Capture the cell that displays the provided text and extract its [x, y] central coordinate. 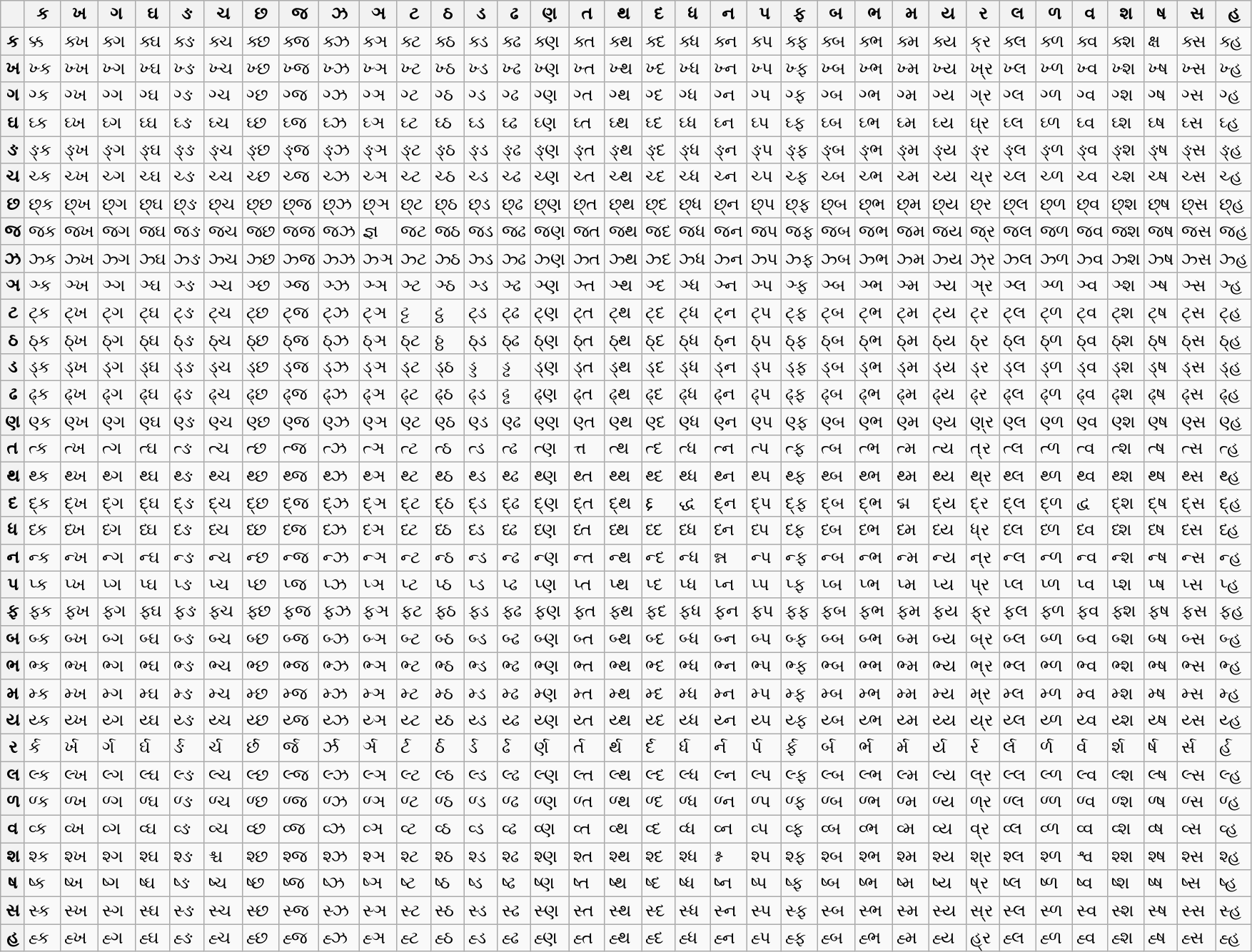
ઞ્સ [1196, 285]
ય્ભ [874, 720]
થ્ઙ [187, 476]
ઙ્છ [261, 150]
ટ્ષ [1161, 313]
ચ્ઢ [514, 177]
ય્સ [1196, 720]
ઙ્જ [299, 150]
થ્શ [1126, 476]
દ્થ [623, 503]
જ્ધ [692, 231]
ન્ર [983, 557]
દ્વ [1091, 503]
ફ્લ [1018, 612]
ઘ્ભ [874, 123]
ઞ્ઝ [339, 285]
ન્ય [948, 557]
પ્છ [261, 584]
ષ્ષ [1161, 883]
થ્ડ [481, 476]
ટ્ઘ [153, 313]
ન્થ [623, 557]
ગ્ઞ [378, 96]
લ્ક [42, 774]
છ્ન [728, 204]
ચ્જ [299, 177]
દ્ઙ [187, 503]
ન્ષ [1161, 557]
ણ્ટ [414, 422]
મ્ધ [692, 693]
દ્ચ [223, 503]
ત્છ [261, 449]
ચ્ક [42, 177]
ભ્ઘ [153, 666]
છ્ઞ [378, 204]
ન્ભ [874, 557]
ભ્ક [42, 666]
ઞ્શ [1126, 285]
પ્ય [948, 584]
જ્ણ [550, 231]
ફ્ઙ [187, 612]
સ્સ [1196, 911]
શ્ઙ [187, 856]
ઘ્બ [837, 123]
ઢ્ષ [1161, 395]
ળ્સ [1196, 802]
ર્દ [658, 747]
મ્ત [587, 693]
ઠ્ગ [116, 340]
ઘ્ત [587, 123]
પ્સ [1196, 584]
ઝ્છ [261, 258]
ટ્શ [1126, 313]
ઠ્મ [911, 340]
ચ્લ [1018, 177]
હ્ગ [116, 938]
ન્વ [1091, 557]
શ્વ [1091, 856]
ડ્સ [1196, 368]
ઘ્પ [764, 123]
ત્બ [837, 449]
ત્જ [299, 449]
ચ્ણ [550, 177]
ત્ક [42, 449]
ણ્ડ [481, 422]
ઠ્ઢ [514, 340]
ન્ક [42, 557]
પ્પ [764, 584]
સ્ખ [79, 911]
થ્ઠ [447, 476]
જ્સ [1196, 231]
વ્ખ [79, 829]
ઠ્ન [728, 340]
ડ્લ [1018, 368]
પ્ઠ [447, 584]
ભ્વ [1091, 666]
મ્ઞ [378, 693]
ર્ઞ [378, 747]
વ્લ [1018, 829]
ઘ્મ [911, 123]
ઙ્ઝ [339, 150]
ત્ઠ [447, 449]
વ્ર [983, 829]
ઠ્ઝ [339, 340]
ણ્ઞ [378, 422]
છ્શ [1126, 204]
ડ્હ [1233, 368]
સ્ઝ [339, 911]
ઢ્ઢ [514, 395]
લ્મ [911, 774]
ફ્ડ [481, 612]
છ્ઢ [514, 204]
ક્ઞ [378, 41]
ફ્ઞ [378, 612]
સ્ઘ [153, 911]
ર્ષ [1161, 747]
ઠ્ડ [481, 340]
ત્ટ [414, 449]
હ્ડ [481, 938]
ળ્ણ [550, 802]
ન્બ [837, 557]
ક્ઠ [447, 41]
ત્પ [764, 449]
પ્ઝ [339, 584]
ચ્શ [1126, 177]
થ્ગ [116, 476]
દ્સ [1196, 503]
ડ્ય [948, 368]
ધ્ડ [481, 530]
ત્ન [728, 449]
છ્ત [587, 204]
ઠ્ઘ [153, 340]
ચ્બ [837, 177]
ઘ્ફ [799, 123]
ટ્સ [1196, 313]
ઘ્ચ [223, 123]
ઠ્બ [837, 340]
ન્શ [1126, 557]
મ્ઝ [339, 693]
ડ્પ [764, 368]
ન્ડ [481, 557]
ર્ગ [116, 747]
ર્બ [837, 747]
ખ્ગ [116, 69]
ધ્છ [261, 530]
ઝ્ન [728, 258]
ખ્ઠ [447, 69]
ઘ્ડ [481, 123]
ઘ્જ [299, 123]
ન્ઝ [339, 557]
ભ્ઝ [339, 666]
ન્મ [911, 557]
શ્જ [299, 856]
વ્દ [658, 829]
ફ્ઢ [514, 612]
ર્સ [1196, 747]
ટ્મ [911, 313]
ઝ્ચ [223, 258]
ળ્ધ [692, 802]
બ્ર [983, 639]
સ્ચ [223, 911]
છ્ધ [692, 204]
હ્ધ [692, 938]
શ્ળ [1054, 856]
ષ્લ [1018, 883]
ટ્હ [1233, 313]
ન્પ [764, 557]
ઞ્ધ [692, 285]
થ્જ [299, 476]
સ્ટ [414, 911]
ન્ન [728, 557]
જ્ઢ [514, 231]
ઝ્દ [658, 258]
પ્બ [837, 584]
ષ્દ [658, 883]
ગ્લ [1018, 96]
જ્ન [728, 231]
ષ્વ [1091, 883]
ક્વ [1091, 41]
ઞ્દ [658, 285]
જ્ત [587, 231]
ષ્ઘ [153, 883]
ઞ્ન [728, 285]
ષ્પ [764, 883]
ઘ્ઝ [339, 123]
ઢ્ઝ [339, 395]
ખ્ણ [550, 69]
ન્છ [261, 557]
ષ્મ [911, 883]
ઠ્ષ [1161, 340]
ચ્સ [1196, 177]
ર્ક [42, 747]
ક્ધ [692, 41]
ગ્ય [948, 96]
ક્ડ [481, 41]
વ્ઘ [153, 829]
ધ્ક [42, 530]
ફ્ઘ [153, 612]
જ્ગ [116, 231]
ધ્ખ [79, 530]
ઞ્લ [1018, 285]
છ્પ [764, 204]
હ્સ [1196, 938]
ભ્ગ [116, 666]
હ્ભ [874, 938]
ભ્ત [587, 666]
દ્ટ [414, 503]
ડ્બ [837, 368]
ભ્પ [764, 666]
ઞ્પ [764, 285]
ત્ઢ [514, 449]
દ્જ [299, 503]
ઙ્મ [911, 150]
હ્મ [911, 938]
મ્મ [911, 693]
ફ્ધ [692, 612]
દ્ગ [116, 503]
ગ્થ [623, 96]
ણ્ગ [116, 422]
ઝ્સ [1196, 258]
ઢ્હ [1233, 395]
ધ્ભ [874, 530]
પ્ન [728, 584]
ડ્ઝ [339, 368]
ભ્ષ [1161, 666]
મ્ખ [79, 693]
સ્ષ [1161, 911]
જ્ષ [1161, 231]
થ્ઝ [339, 476]
બ્ખ [79, 639]
બ્વ [1091, 639]
ભ્લ [1018, 666]
ઘ્ઢ [514, 123]
ષ્ખ [79, 883]
ડ્ટ [414, 368]
ફ્ખ [79, 612]
ય્ક [42, 720]
છ્ર [983, 204]
ઠ્ટ [414, 340]
ડ્વ [1091, 368]
શ્ચ [223, 856]
ફ્ફ [799, 612]
ળ્પ [764, 802]
થ્થ [623, 476]
વ્ડ [481, 829]
ડ્થ [623, 368]
ત્ચ [223, 449]
ચ્ચ [223, 177]
સ્ફ [799, 911]
લ્ધ [692, 774]
ભ્મ [911, 666]
શ્ઝ [339, 856]
ષ્જ [299, 883]
ટ્વ [1091, 313]
ઘ્ય [948, 123]
બ્ક [42, 639]
ષ્ઠ [447, 883]
ણ્ફ [799, 422]
ફ્વ [1091, 612]
ઘ્હ [1233, 123]
ઢ્થ [623, 395]
ડ્ભ [874, 368]
થ્વ [1091, 476]
બ્જ [299, 639]
ખ્સ [1196, 69]
ળ્જ [299, 802]
ષ્ર [983, 883]
ય્ચ [223, 720]
ગ્ન [728, 96]
મ્જ [299, 693]
દ્ઞ [378, 503]
ઙ્હ [1233, 150]
ય્ધ [692, 720]
ધ્ર [983, 530]
ડ્ષ [1161, 368]
ળ્ટ [414, 802]
ણ્બ [837, 422]
દ્ડ [481, 503]
બ્ત [587, 639]
જ્ડ [481, 231]
ડ્ન [728, 368]
બ્બ [837, 639]
ધ્વ [1091, 530]
બ્દ [658, 639]
ઘ્દ [658, 123]
ટ્ઢ [514, 313]
લ્લ [1018, 774]
ણ્ઝ [339, 422]
ફ્થ [623, 612]
ખ્ટ [414, 69]
ભ્થ [623, 666]
છ્ભ [874, 204]
ઝ્ટ [414, 258]
ઝ્હ [1233, 258]
ય્ઢ [514, 720]
હ્ય [948, 938]
ઠ્ર [983, 340]
ળ્ચ [223, 802]
બ્થ [623, 639]
પ્ળ [1054, 584]
ળ્ર [983, 802]
ચ્ત [587, 177]
ષ્ચ [223, 883]
ખ્ડ [481, 69]
છ્ય [948, 204]
ખ્પ [764, 69]
શ્ષ [1161, 856]
પ્ટ [414, 584]
જ્લ [1018, 231]
ચ્ષ [1161, 177]
હ્ઙ [187, 938]
ર્ચ [223, 747]
ઝ્ખ [79, 258]
ગ્બ [837, 96]
જ્ળ [1054, 231]
ઝ્જ [299, 258]
ક્ય [948, 41]
ક્જ [299, 41]
ક્ચ [223, 41]
ય્બ [837, 720]
ડ્ણ [550, 368]
જ્વ [1091, 231]
પ્ણ [550, 584]
મ્ફ [799, 693]
વ્ન [728, 829]
લ્ષ [1161, 774]
ઠ્સ [1196, 340]
ગ્ઙ [187, 96]
જ્ય [948, 231]
ઝ્લ [1018, 258]
ઝ્શ [1126, 258]
ઠ્ય [948, 340]
ચ્ઠ [447, 177]
ઢ્ઘ [153, 395]
દ્ખ [79, 503]
ફ્મ [911, 612]
ચ્થ [623, 177]
જ્ઘ [153, 231]
હ્ચ [223, 938]
ધ્ઝ [339, 530]
ભ્ધ [692, 666]
ળ્છ [261, 802]
ખ્ઢ [514, 69]
ધ્બ [837, 530]
ળ્હ [1233, 802]
ટ્ણ [550, 313]
ળ્ષ [1161, 802]
ટ્ઙ [187, 313]
હ્ખ [79, 938]
થ્મ [911, 476]
ર્ય [948, 747]
લ્ણ [550, 774]
ષ્ઝ [339, 883]
ન્દ [658, 557]
ળ્ઠ [447, 802]
ક્ટ [414, 41]
ઞ્હ [1233, 285]
બ્લ [1018, 639]
ન્ઞ [378, 557]
ઙ્ગ [116, 150]
ડ્ર [983, 368]
ટ્પ [764, 313]
ક્મ [911, 41]
ર્ણ [550, 747]
શ્શ [1126, 856]
ઝ્ઝ [339, 258]
હ્ટ [414, 938]
ખ્હ [1233, 69]
ક્ત [587, 41]
જ્ઠ [447, 231]
ઞ્ઘ [153, 285]
ફ્ય [948, 612]
બ્પ [764, 639]
ખ્ળ [1054, 69]
થ્ત [587, 476]
લ્દ [658, 774]
ણ્સ [1196, 422]
ડ્ગ [116, 368]
ઢ્બ [837, 395]
ઝ્ઠ [447, 258]
બ્ફ [799, 639]
ટ્ધ [692, 313]
ઝ્ય [948, 258]
ઢ્ઞ [378, 395]
શ્ય [948, 856]
ક્થ [623, 41]
ચ્પ [764, 177]
ર્ર [983, 747]
ક્લ [1018, 41]
ઠ્શ [1126, 340]
ડ્ફ [799, 368]
ઞ્ણ [550, 285]
ભ્ઢ [514, 666]
દ્ર [983, 503]
ખ્ઙ [187, 69]
વ્ઙ [187, 829]
વ્શ [1126, 829]
ખ્ભ [874, 69]
ટ્થ [623, 313]
ઞ્ભ [874, 285]
ડ્જ [299, 368]
ચ્ર [983, 177]
ય્પ [764, 720]
ળ્ઞ [378, 802]
મ્શ [1126, 693]
ણ્ઠ [447, 422]
થ્ધ [692, 476]
ય્ણ [550, 720]
ર્લ [1018, 747]
ણ્થ [623, 422]
ન્ચ [223, 557]
ગ્ડ [481, 96]
થ્ષ [1161, 476]
હ્પ [764, 938]
ઠ્પ [764, 340]
ચ્ધ [692, 177]
મ્દ [658, 693]
થ્ચ [223, 476]
ષ્ણ [550, 883]
ખ્જ [299, 69]
ડ્ઠ [447, 368]
લ્ઠ [447, 774]
ળ્લ [1018, 802]
ય્જ [299, 720]
સ્જ [299, 911]
ય્ટ [414, 720]
ડ્ત [587, 368]
ગ્દ [658, 96]
ય્ષ [1161, 720]
ધ્ઞ [378, 530]
ક્ગ [116, 41]
ટ્ઞ [378, 313]
દ્ધ [692, 503]
ઞ્ઞ [378, 285]
ઙ્ઙ [187, 150]
ચ્ડ [481, 177]
ટ્જ [299, 313]
પ્ર [983, 584]
દ્હ [1233, 503]
ચ્ટ [414, 177]
થ્ર [983, 476]
જ્છ [261, 231]
ઠ્દ [658, 340]
થ્ભ [874, 476]
સ્ભ [874, 911]
ક્ન [728, 41]
લ્ઢ [514, 774]
ત્ળ [1054, 449]
ઙ્સ [1196, 150]
શ્ડ [481, 856]
હ્વ [1091, 938]
સ્ન [728, 911]
ઝ્મ [911, 258]
ધ્શ [1126, 530]
બ્ઠ [447, 639]
ચ્ઙ [187, 177]
ઠ્ઞ [378, 340]
પ્જ [299, 584]
થ્સ [1196, 476]
ય્શ [1126, 720]
ઘ્છ [261, 123]
ઝ્ળ [1054, 258]
થ્ખ [79, 476]
ગ્પ [764, 96]
જ્ફ [799, 231]
ઢ્શ [1126, 395]
બ્ણ [550, 639]
ઙ્ભ [874, 150]
ઘ્ખ [79, 123]
ક્ક [42, 41]
બ્મ [911, 639]
ળ્ળ [1054, 802]
ટ્લ [1018, 313]
સ્ડ [481, 911]
દ્ક [42, 503]
ચ્દ [658, 177]
ઝ્ઙ [187, 258]
ચ્ગ [116, 177]
હ્ઞ [378, 938]
ટ્દ [658, 313]
સ્ર [983, 911]
ગ્ચ [223, 96]
ડ્ઙ [187, 368]
લ્ય [948, 774]
જ્પ [764, 231]
ઙ્ચ [223, 150]
ન્ગ [116, 557]
ઠ્ત [587, 340]
મ્છ [261, 693]
ત્ઞ [378, 449]
ત્દ [658, 449]
ણ્ધ [692, 422]
ઘ્શ [1126, 123]
વ્સ [1196, 829]
ષ્ઢ [514, 883]
ર્ઝ [339, 747]
લ્ઝ [339, 774]
ટ્ફ [799, 313]
વ્બ [837, 829]
વ્ઢ [514, 829]
બ્ઙ [187, 639]
ઢ્ત [587, 395]
ફ્દ [658, 612]
બ્ઢ [514, 639]
ઙ્ઢ [514, 150]
વ્ભ [874, 829]
ભ્ફ [799, 666]
ભ્ન [728, 666]
ણ્ખ [79, 422]
બ્ભ [874, 639]
ર્ઠ [447, 747]
ખ્ઘ [153, 69]
ન્ણ [550, 557]
ર્ત [587, 747]
શ્ઢ [514, 856]
છ્ટ [414, 204]
ર્ફ [799, 747]
ઞ્બ [837, 285]
ફ્ટ [414, 612]
ઙ્ણ [550, 150]
ય્ત [587, 720]
ઠ્ભ [874, 340]
હ્ઠ [447, 938]
છ્મ [911, 204]
જ્ટ [414, 231]
ખ્ક [42, 69]
ધ્લ [1018, 530]
ય્ઘ [153, 720]
ચ્ઞ [378, 177]
ય્ઙ [187, 720]
દ્ય [948, 503]
શ્દ [658, 856]
હ્ન [728, 938]
મ્ઠ [447, 693]
ક્હ [1233, 41]
લ્વ [1091, 774]
ઢ્સ [1196, 395]
ઙ્ડ [481, 150]
ખ્ય [948, 69]
ગ્ઝ [339, 96]
ડ્ઞ [378, 368]
ટ્ભ [874, 313]
છ્સ [1196, 204]
સ્ણ [550, 911]
ચ્ળ [1054, 177]
ક્સ [1196, 41]
ઝ્પ [764, 258]
ચ્છ [261, 177]
ષ્શ [1126, 883]
લ્ન [728, 774]
ટ્ઝ [339, 313]
થ્ન [728, 476]
દ્ઠ [447, 503]
ભ્ણ [550, 666]
ઙ્ખ [79, 150]
ઠ્ઠ [447, 340]
બ્ન [728, 639]
થ્ણ [550, 476]
ય્ર [983, 720]
ઢ્ધ [692, 395]
ણ્ત [587, 422]
છ્ળ [1054, 204]
ણ્ણ [550, 422]
છ્જ [299, 204]
ત્ઘ [153, 449]
લ્બ [837, 774]
ડ્ચ [223, 368]
ણ્ચ [223, 422]
ઠ્વ [1091, 340]
ષ્થ [623, 883]
શ્બ [837, 856]
સ્ત [587, 911]
હ્થ [623, 938]
ટ્ય [948, 313]
ઢ્લ [1018, 395]
મ્લ [1018, 693]
લ્ડ [481, 774]
ગ્શ [1126, 96]
વ્મ [911, 829]
ઝ્વ [1091, 258]
ણ્શ [1126, 422]
ગ્ળ [1054, 96]
ળ્બ [837, 802]
ય્ય [948, 720]
ફ્ન [728, 612]
ગ્ત [587, 96]
ઠ્છ [261, 340]
ફ્ણ [550, 612]
ષ્ન [728, 883]
ઙ્ત [587, 150]
વ્ધ [692, 829]
થ્ફ [799, 476]
ડ્દ [658, 368]
ઠ્ઙ [187, 340]
ભ્બ [837, 666]
સ્બ [837, 911]
ન્ઘ [153, 557]
ઘ્થ [623, 123]
ગ્ર [983, 96]
ષ્ત [587, 883]
ચ્ન [728, 177]
છ્ઝ [339, 204]
ળ્મ [911, 802]
ણ્ઘ [153, 422]
પ્લ [1018, 584]
ત્ખ [79, 449]
ત્ઝ [339, 449]
ગ્ક [42, 96]
સ્શ [1126, 911]
ય્ન [728, 720]
ર્ળ [1054, 747]
ઞ્ડ [481, 285]
ટ્ક [42, 313]
ક્પ [764, 41]
ન્ઠ [447, 557]
ડ્ઘ [153, 368]
પ્વ [1091, 584]
હ્હ [1233, 938]
ત્ફ [799, 449]
ભ્જ [299, 666]
દ્બ [837, 503]
ષ્ઞ [378, 883]
ર્હ [1233, 747]
વ્છ [261, 829]
ઢ્ફ [799, 395]
ભ્ળ [1054, 666]
થ્છ [261, 476]
ફ્ચ [223, 612]
ળ્ક [42, 802]
ડ્ક [42, 368]
ઙ્ષ [1161, 150]
ભ્ભ [874, 666]
દ્ફ [799, 503]
હ્ષ [1161, 938]
પ્ઢ [514, 584]
પ્શ [1126, 584]
છ્ગ [116, 204]
ઢ્વ [1091, 395]
ખ્ફ [799, 69]
ભ્શ [1126, 666]
ખ્ર [983, 69]
ક્ખ [79, 41]
ગ્છ [261, 96]
પ્ધ [692, 584]
જ્હ [1233, 231]
ઘ્ન [728, 123]
ળ્ઢ [514, 802]
વ્હ [1233, 829]
ઠ્જ [299, 340]
દ્ત [587, 503]
ઙ્ફ [799, 150]
ક્ફ [799, 41]
ત્ર [983, 449]
જ્ઞ [378, 231]
બ્હ [1233, 639]
ર્ડ [481, 747]
ણ્ક [42, 422]
સ્ધ [692, 911]
ઘ્ઞ [378, 123]
ષ્ળ [1054, 883]
દ્ણ [550, 503]
જ્શ [1126, 231]
જ્ચ [223, 231]
ળ્ઝ [339, 802]
ગ્જ [299, 96]
ગ્ણ [550, 96]
દ્છ [261, 503]
ભ્ચ [223, 666]
ભ્ય [948, 666]
ણ્પ [764, 422]
ડ્શ [1126, 368]
છ્ષ [1161, 204]
ઝ્બ [837, 258]
ટ્ટ [414, 313]
પ્ગ [116, 584]
ઙ્વ [1091, 150]
લ્ઙ [187, 774]
ખ્છ [261, 69]
ડ્ધ [692, 368]
વ્ક [42, 829]
ધ્મ [911, 530]
ઙ્પ [764, 150]
ષ્ગ [116, 883]
ગ્ઢ [514, 96]
શ્ન [728, 856]
વ્ત [587, 829]
ય્ફ [799, 720]
થ્હ [1233, 476]
ન્ત [587, 557]
ય્ગ [116, 720]
ય્ઞ [378, 720]
શ્પ [764, 856]
મ્ર [983, 693]
દ્ઘ [153, 503]
ઞ્ર [983, 285]
ર્થ [623, 747]
લ્છ [261, 774]
ધ્ત [587, 530]
શ્સ [1196, 856]
ય્લ [1018, 720]
મ્થ [623, 693]
ળ્થ [623, 802]
ર્ભ [874, 747]
ફ્પ [764, 612]
ઢ્પ [764, 395]
મ્ટ [414, 693]
ણ્જ [299, 422]
શ્ઘ [153, 856]
ઠ્ધ [692, 340]
બ્ધ [692, 639]
મ્હ [1233, 693]
ન્જ [299, 557]
ઞ્વ [1091, 285]
ણ્દ [658, 422]
હ્દ [658, 938]
ચ્ખ [79, 177]
ળ્ય [948, 802]
ઠ્ક [42, 340]
ક્બ [837, 41]
ઘ્ળ [1054, 123]
ઝ્થ [623, 258]
જ્મ [911, 231]
ઘ્સ [1196, 123]
છ્થ [623, 204]
ઘ્વ [1091, 123]
શ્ત [587, 856]
ઢ્ન [728, 395]
ભ્ઞ [378, 666]
હ્ત [587, 938]
થ્પ [764, 476]
ખ્ચ [223, 69]
હ્ફ [799, 938]
મ્ચ [223, 693]
ષ્બ [837, 883]
હ્ક [42, 938]
હ્ર [983, 938]
ગ્મ [911, 96]
શ્ટ [414, 856]
ઙ્થ [623, 150]
ર્ટ [414, 747]
ધ્ઘ [153, 530]
ણ્હ [1233, 422]
ફ્ઠ [447, 612]
ધ્ફ [799, 530]
ખ્લ [1018, 69]
ચ્હ [1233, 177]
ત્થ [623, 449]
લ્ટ [414, 774]
મ્ભ [874, 693]
ર્જ [299, 747]
શ્ભ [874, 856]
ળ્ભ [874, 802]
પ્ષ [1161, 584]
ઙ્શ [1126, 150]
દ્લ [1018, 503]
ભ્સ [1196, 666]
ઙ્ન [728, 150]
પ્ક [42, 584]
ખ્વ [1091, 69]
ધ્પ [764, 530]
ત્ભ [874, 449]
ન્ઢ [514, 557]
ટ્ઠ [447, 313]
ત્શ [1126, 449]
લ્ઞ [378, 774]
ગ્ધ [692, 96]
ન્ધ [692, 557]
ઙ્ય [948, 150]
ભ્હ [1233, 666]
વ્વ [1091, 829]
ખ્ઝ [339, 69]
ઞ્ખ [79, 285]
વ્ઝ [339, 829]
ર્વ [1091, 747]
ય્ડ [481, 720]
ક્ઢ [514, 41]
લ્સ [1196, 774]
ગ્ટ [414, 96]
ટ્ર [983, 313]
સ્થ [623, 911]
ઝ્ઞ [378, 258]
ચ્ભ [874, 177]
ક્ળ [1054, 41]
ઢ્ણ [550, 395]
વ્ટ [414, 829]
ષ્હ [1233, 883]
ષ્સ [1196, 883]
ળ્ઙ [187, 802]
ગ્વ [1091, 96]
ચ્મ [911, 177]
ડ્ળ [1054, 368]
ખ્શ [1126, 69]
ય્હ [1233, 720]
દ્દ [658, 503]
ણ્ય [948, 422]
છ્ઠ [447, 204]
દ્ભ [874, 503]
ર્ધ [692, 747]
ઢ્ઠ [447, 395]
ય્દ [658, 720]
ઙ્ઠ [447, 150]
ટ્છ [261, 313]
છ્ખ [79, 204]
થ્ક [42, 476]
ખ્ધ [692, 69]
ઙ્લ [1018, 150]
લ્પ [764, 774]
બ્ષ [1161, 639]
ણ્ર [983, 422]
ફ્હ [1233, 612]
ધ્હ [1233, 530]
ઞ્ઠ [447, 285]
ધ્સ [1196, 530]
ત્ડ [481, 449]
ઘ્લ [1018, 123]
ઞ્ય [948, 285]
વ્ફ [799, 829]
ફ્બ [837, 612]
ઝ્ગ [116, 258]
ય્થ [623, 720]
ધ્થ [623, 530]
હ્લ [1018, 938]
હ્જ [299, 938]
ધ્ન [728, 530]
ઙ્બ [837, 150]
લ્ગ [116, 774]
ફ્ળ [1054, 612]
ધ્જ [299, 530]
દ્ઝ [339, 503]
ઢ્ટ [414, 395]
શ્ર [983, 856]
ળ્ગ [116, 802]
છ્લ [1018, 204]
ખ્ઞ [378, 69]
લ્ખ [79, 774]
સ્ઠ [447, 911]
ર્ઙ [187, 747]
ર્ઘ [153, 747]
ક્ઙ [187, 41]
શ્ણ [550, 856]
ધ્ગ [116, 530]
શ્લ [1018, 856]
ઝ્ક [42, 258]
ળ્ત [587, 802]
ભ્ઠ [447, 666]
સ્દ [658, 911]
સ્હ [1233, 911]
થ્ય [948, 476]
ઘ્ર [983, 123]
ય્ઝ [339, 720]
ત્હ [1233, 449]
જ્બ [837, 231]
ઘ્ધ [692, 123]
ઞ્ઙ [187, 285]
દ્ળ [1054, 503]
મ્ઘ [153, 693]
ઠ્હ [1233, 340]
ર્ઢ [514, 747]
ઞ્જ [299, 285]
ષ્ઙ [187, 883]
ક્શ [1126, 41]
ળ્વ [1091, 802]
ચ્ફ [799, 177]
ભ્દ [658, 666]
ધ્ળ [1054, 530]
ઙ્ઞ [378, 150]
શ્ફ [799, 856]
ગ્સ [1196, 96]
લ્ઘ [153, 774]
થ્બ [837, 476]
જ્ઙ [187, 231]
ય્ળ [1054, 720]
ય્ઠ [447, 720]
સ્ળ [1054, 911]
વ્જ [299, 829]
ન્સ [1196, 557]
ક્છ [261, 41]
ટ્ગ [116, 313]
ર્ન [728, 747]
જ્ઝ [339, 231]
ધ્ઠ [447, 530]
શ્ક [42, 856]
લ્શ [1126, 774]
સ્ઙ [187, 911]
છ્ફ [799, 204]
ઝ્ઘ [153, 258]
થ્ઞ [378, 476]
ચ્ય [948, 177]
ત્મ [911, 449]
ડ્છ [261, 368]
જ્દ [658, 231]
થ્ટ [414, 476]
સ્લ [1018, 911]
ઝ્ફ [799, 258]
ભ્ડ [481, 666]
ર્શ [1126, 747]
પ્ઞ [378, 584]
જ્ખ [79, 231]
ળ્શ [1126, 802]
ઘ્ણ [550, 123]
ઝ્ડ [481, 258]
ડ્ડ [481, 368]
ઢ્ચ [223, 395]
ત્ત [587, 449]
પ્ફ [799, 584]
ણ્વ [1091, 422]
ઙ્ટ [414, 150]
લ્હ [1233, 774]
ઠ્ણ [550, 340]
ઞ્ઢ [514, 285]
ઢ્ક [42, 395]
ખ્ત [587, 69]
બ્ય [948, 639]
શ્છ [261, 856]
મ્ષ [1161, 693]
ધ્ઙ [187, 530]
ઢ્જ [299, 395]
ફ્ષ [1161, 612]
ત્લ [1018, 449]
મ્પ [764, 693]
ત્સ [1196, 449]
પ્ઙ [187, 584]
પ્થ [623, 584]
ઠ્ચ [223, 340]
ડ્ઢ [514, 368]
ધ્ષ [1161, 530]
ટ્ડ [481, 313]
શ્મ [911, 856]
ટ્બ [837, 313]
હ્ઘ [153, 938]
ઠ્ખ [79, 340]
ખ્મ [911, 69]
છ્ણ [550, 204]
ઢ્ખ [79, 395]
શ્ગ [116, 856]
પ્દ [658, 584]
ઠ્ફ [799, 340]
ષ્ભ [874, 883]
ળ્ડ [481, 802]
ય્છ [261, 720]
ઢ્ર [983, 395]
મ્સ [1196, 693]
ર્મ [911, 747]
ય્વ [1091, 720]
હ્શ [1126, 938]
ટ્ન [728, 313]
ત્ગ [116, 449]
સ્ઞ [378, 911]
સ્ક [42, 911]
ઢ્દ [658, 395]
ણ્ન [728, 422]
ઢ્મ [911, 395]
ણ્લ [1018, 422]
ફ્જ [299, 612]
ચ્વ [1091, 177]
જ્જ [299, 231]
ફ્છ [261, 612]
બ્સ [1196, 639]
સ્વ [1091, 911]
ત્ધ [692, 449]
ણ્ળ [1054, 422]
સ્પ [764, 911]
લ્ત [587, 774]
છ્ઘ [153, 204]
છ્છ [261, 204]
ટ્ળ [1054, 313]
વ્ણ [550, 829]
મ્ઢ [514, 693]
થ્ળ [1054, 476]
ણ્ઢ [514, 422]
મ્ય [948, 693]
વ્ઠ [447, 829]
શ્હ [1233, 856]
ઢ્ભ [874, 395]
ઘ્ગ [116, 123]
ત્ઙ [187, 449]
બ્ગ [116, 639]
થ્ઢ [514, 476]
ઞ્ષ [1161, 285]
ન્ટ [414, 557]
ભ્ઙ [187, 666]
ર્ખ [79, 747]
ત્વ [1091, 449]
ષ્ધ [692, 883]
ય્ખ [79, 720]
ળ્દ [658, 802]
પ્હ [1233, 584]
છ્બ [837, 204]
ટ્ત [587, 313]
ળ્ફ [799, 802]
ષ્ટ [414, 883]
ફ્ક [42, 612]
ગ્ભ [874, 96]
ન્હ [1233, 557]
ચ્ઝ [339, 177]
ફ્શ [1126, 612]
લ્થ [623, 774]
ન્ઙ [187, 557]
ફ્ગ [116, 612]
વ્ચ [223, 829]
બ્ળ [1054, 639]
વ્થ [623, 829]
ઞ્ળ [1054, 285]
ક્ષ [1161, 41]
પ્ડ [481, 584]
દ્ઢ [514, 503]
ઞ્છ [261, 285]
વ્ય [948, 829]
છ્ક [42, 204]
ય્મ [911, 720]
શ્ધ [692, 856]
ક્ઘ [153, 41]
બ્ઘ [153, 639]
છ્ઙ [187, 204]
ટ્ખ [79, 313]
ખ્ન [728, 69]
ઘ્ટ [414, 123]
ઙ્ધ [692, 150]
દ્શ [1126, 503]
હ્બ [837, 938]
ભ્ર [983, 666]
પ્ત [587, 584]
ન્ળ [1054, 557]
ખ્ખ [79, 69]
ઞ્ત [587, 285]
સ્મ [911, 911]
ઘ્ઘ [153, 123]
ળ્ન [728, 802]
લ્ળ [1054, 774]
બ્ડ [481, 639]
ણ્ઙ [187, 422]
ષ્ડ [481, 883]
ધ્ચ [223, 530]
હ્છ [261, 938]
બ્ઞ [378, 639]
થ્લ [1018, 476]
પ્ખ [79, 584]
વ્ઞ [378, 829]
ક્દ [658, 41]
ક્ઝ [339, 41]
ગ્ફ [799, 96]
ભ્ટ [414, 666]
ણ્મ [911, 422]
શ્ઞ [378, 856]
ઘ્ક [42, 123]
ન્લ [1018, 557]
ઞ્ટ [414, 285]
છ્દ [658, 204]
ઢ્ગ [116, 395]
લ્ફ [799, 774]
ડ્મ [911, 368]
ટ્ચ [223, 313]
ર્છ [261, 747]
ફ્ર [983, 612]
પ્મ [911, 584]
દ્પ [764, 503]
હ્ળ [1054, 938]
ઝ્ધ [692, 258]
ન્ફ [799, 557]
મ્ઙ [187, 693]
બ્ઝ [339, 639]
સ્ગ [116, 911]
પ્ભ [874, 584]
પ્ઘ [153, 584]
ઝ્ઢ [514, 258]
મ્ન [728, 693]
ગ્ગ [116, 96]
ત્ય [948, 449]
ખ્ષ [1161, 69]
ણ્ભ [874, 422]
છ્ડ [481, 204]
ભ્છ [261, 666]
મ્ડ [481, 693]
ત્ષ [1161, 449]
છ્હ [1233, 204]
ઙ્ઘ [153, 150]
વ્ગ [116, 829]
ઢ્છ [261, 395]
ઞ્ફ [799, 285]
છ્વ [1091, 204]
ઠ્થ [623, 340]
ઝ્ત [587, 258]
ળ્ખ [79, 802]
ન્ખ [79, 557]
સ્છ [261, 911]
ત્ણ [550, 449]
લ્ચ [223, 774]
ળ્ઘ [153, 802]
મ્બ [837, 693]
ઢ્ળ [1054, 395]
લ્ભ [874, 774]
ગ્ઘ [153, 96]
ઘ્ઙ [187, 123]
મ્વ [1091, 693]
દ્ન [728, 503]
ડ્ખ [79, 368]
પ્ચ [223, 584]
ક્ર [983, 41]
સ્ઢ [514, 911]
ભ્ખ [79, 666]
શ્થ [623, 856]
ષ્ય [948, 883]
ક્ભ [874, 41]
ષ્છ [261, 883]
જ્ક [42, 231]
ખ્બ [837, 69]
ઞ્મ [911, 285]
મ્ક [42, 693]
મ્ણ [550, 693]
ઝ્ણ [550, 258]
થ્દ [658, 476]
જ્થ [623, 231]
મ્ગ [116, 693]
શ્ઠ [447, 856]
બ્છ [261, 639]
ઘ્ઠ [447, 123]
ષ્ફ [799, 883]
ફ્ઝ [339, 612]
ઙ્દ [658, 150]
ઙ્ર [983, 150]
શ્ખ [79, 856]
ધ્ણ [550, 530]
ધ્ય [948, 530]
થ્ઘ [153, 476]
ખ્થ [623, 69]
બ્ચ [223, 639]
ઢ્ઙ [187, 395]
ગ્હ [1233, 96]
વ્પ [764, 829]
ચ્ઘ [153, 177]
છ્ચ [223, 204]
ફ્ત [587, 612]
જ્ભ [874, 231]
ફ્સ [1196, 612]
વ્ષ [1161, 829]
સ્ય [948, 911]
લ્જ [299, 774]
ષ્ક [42, 883]
ઝ્ભ [874, 258]
ઝ્ષ [1161, 258]
ખ્દ [658, 69]
મ્ળ [1054, 693]
ર્પ [764, 747]
ઘ્ષ [1161, 123]
બ્શ [1126, 639]
ક્ણ [550, 41]
વ્ળ [1054, 829]
ઠ્લ [1018, 340]
ઝ્ર [983, 258]
બ્ટ [414, 639]
દ્મ [911, 503]
ધ્ઢ [514, 530]
લ્ર [983, 774]
ધ્ધ [692, 530]
હ્ઢ [514, 938]
ઞ્ચ [223, 285]
હ્ઝ [339, 938]
ગ્ષ [1161, 96]
ઢ્ય [948, 395]
ધ્દ [658, 530]
હ્ણ [550, 938]
ણ્છ [261, 422]
ગ્ઠ [447, 96]
ઠ્ળ [1054, 340]
ઙ્ક [42, 150]
ઞ્થ [623, 285]
ઞ્ક [42, 285]
ઞ્ગ [116, 285]
ઙ્ળ [1054, 150]
જ્ર [983, 231]
ગ્ખ [79, 96]
દ્ષ [1161, 503]
ધ્ટ [414, 530]
ફ્ભ [874, 612]
ઢ્ડ [481, 395]
ણ્ષ [1161, 422]
